For the text-containing cell, return its midpoint in (x, y) coordinate format. 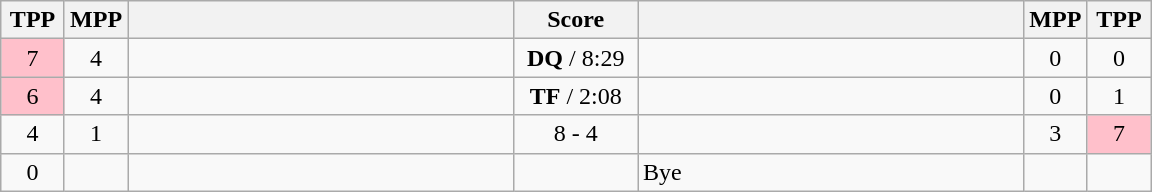
3 (1056, 134)
Bye (831, 172)
Score (576, 20)
8 - 4 (576, 134)
DQ / 8:29 (576, 58)
6 (33, 96)
TF / 2:08 (576, 96)
